From the cell containing the given text, extract its center point as [X, Y] coordinate. 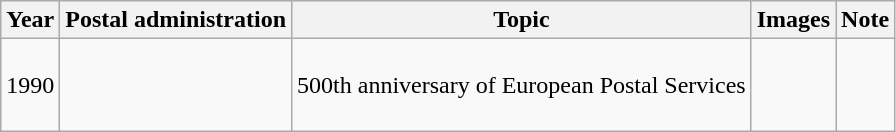
Year [30, 20]
Images [793, 20]
500th anniversary of European Postal Services [522, 85]
Note [866, 20]
1990 [30, 85]
Postal administration [176, 20]
Topic [522, 20]
